Provide the (x, y) coordinate of the cell's center where the given text is located.  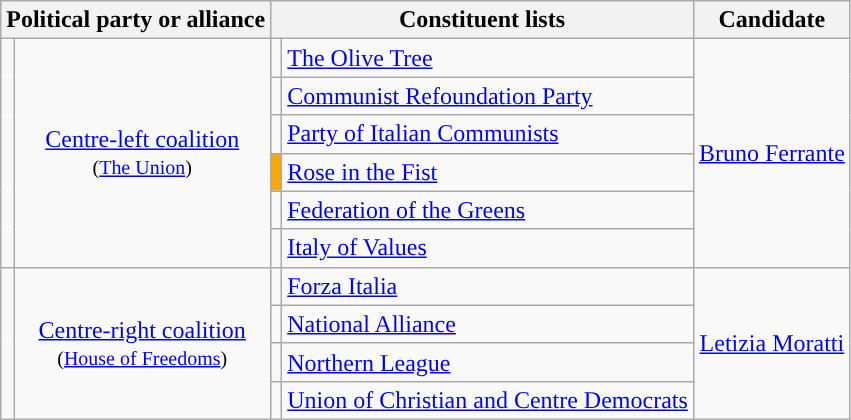
Northern League (488, 362)
Centre-right coalition(House of Freedoms) (142, 343)
Union of Christian and Centre Democrats (488, 400)
Candidate (772, 20)
Centre-left coalition(The Union) (142, 153)
Letizia Moratti (772, 343)
The Olive Tree (488, 58)
Communist Refoundation Party (488, 96)
Forza Italia (488, 286)
Party of Italian Communists (488, 134)
Constituent lists (482, 20)
Bruno Ferrante (772, 153)
National Alliance (488, 324)
Federation of the Greens (488, 210)
Political party or alliance (136, 20)
Italy of Values (488, 248)
Rose in the Fist (488, 172)
